For the text-containing cell, return its midpoint in (X, Y) coordinate format. 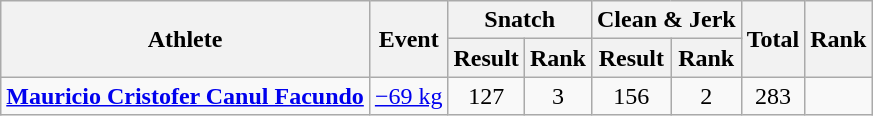
Event (408, 39)
283 (773, 96)
Clean & Jerk (666, 20)
Snatch (520, 20)
Athlete (186, 39)
3 (558, 96)
Total (773, 39)
−69 kg (408, 96)
156 (631, 96)
127 (486, 96)
Mauricio Cristofer Canul Facundo (186, 96)
2 (706, 96)
